Output the (x, y) coordinate of the center of the cell containing the given text.  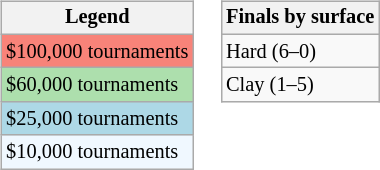
$25,000 tournaments (97, 119)
Hard (6–0) (300, 51)
Clay (1–5) (300, 85)
$100,000 tournaments (97, 51)
Legend (97, 18)
$60,000 tournaments (97, 85)
Finals by surface (300, 18)
$10,000 tournaments (97, 152)
